Extract the [X, Y] coordinate from the center of the cell holding the provided text.  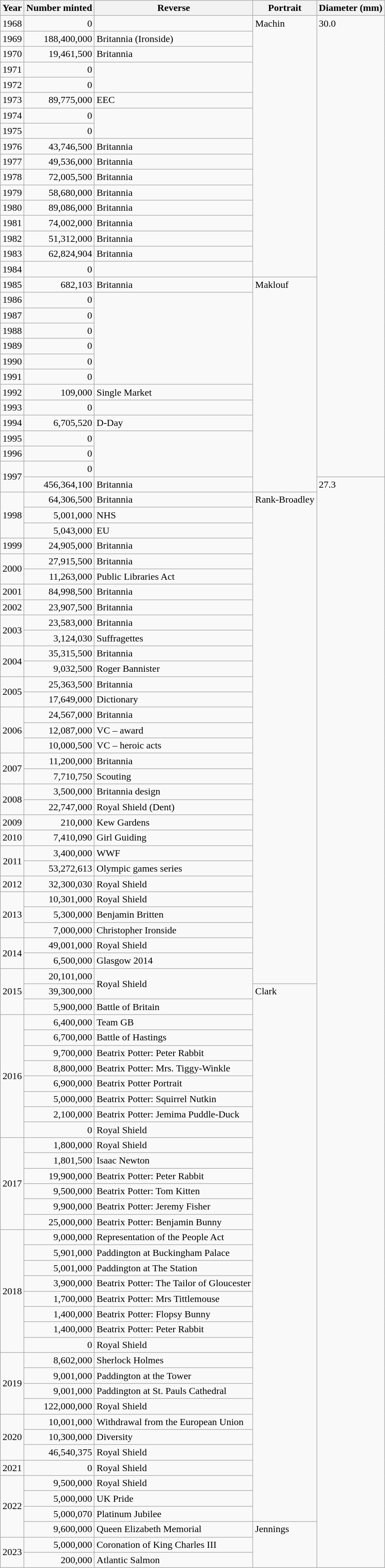
2009 [12, 822]
Paddington at The Station [174, 1268]
1990 [12, 361]
EEC [174, 100]
Beatrix Potter: Jemima Puddle-Duck [174, 1114]
9,600,000 [59, 1529]
2011 [12, 861]
51,312,000 [59, 239]
32,300,030 [59, 884]
Girl Guiding [174, 838]
2001 [12, 592]
2007 [12, 769]
Beatrix Potter: Squirrel Nutkin [174, 1099]
1996 [12, 454]
Team GB [174, 1022]
682,103 [59, 285]
19,900,000 [59, 1176]
1987 [12, 315]
6,705,520 [59, 423]
D-Day [174, 423]
1973 [12, 100]
210,000 [59, 822]
EU [174, 530]
2017 [12, 1183]
11,263,000 [59, 576]
1976 [12, 146]
1992 [12, 392]
2014 [12, 953]
24,567,000 [59, 715]
Clark [285, 1253]
62,824,904 [59, 254]
Coronation of King Charles III [174, 1545]
10,300,000 [59, 1437]
1969 [12, 39]
2022 [12, 1506]
Roger Bannister [174, 669]
7,710,750 [59, 776]
1,801,500 [59, 1160]
Year [12, 8]
1971 [12, 69]
200,000 [59, 1560]
Kew Gardens [174, 822]
Paddington at St. Pauls Cathedral [174, 1391]
VC – award [174, 730]
49,536,000 [59, 161]
Royal Shield (Dent) [174, 807]
Beatrix Potter: Jeremy Fisher [174, 1207]
2021 [12, 1468]
Queen Elizabeth Memorial [174, 1529]
2012 [12, 884]
1989 [12, 346]
27,915,500 [59, 561]
6,900,000 [59, 1084]
27.3 [351, 1022]
Beatrix Potter: Benjamin Bunny [174, 1222]
Beatrix Potter: Mrs. Tiggy-Winkle [174, 1068]
Battle of Britain [174, 1007]
1984 [12, 269]
2008 [12, 799]
17,649,000 [59, 700]
53,272,613 [59, 868]
3,400,000 [59, 853]
Number minted [59, 8]
2020 [12, 1437]
2019 [12, 1383]
74,002,000 [59, 223]
Atlantic Salmon [174, 1560]
2005 [12, 692]
1988 [12, 331]
1995 [12, 438]
1982 [12, 239]
Britannia design [174, 792]
64,306,500 [59, 500]
5,900,000 [59, 1007]
43,746,500 [59, 146]
Public Libraries Act [174, 576]
1974 [12, 115]
89,086,000 [59, 208]
Glasgow 2014 [174, 961]
1999 [12, 546]
7,000,000 [59, 930]
Platinum Jubilee [174, 1514]
1975 [12, 131]
35,315,500 [59, 653]
1994 [12, 423]
1968 [12, 23]
1993 [12, 407]
2003 [12, 630]
9,000,000 [59, 1237]
Dictionary [174, 700]
NHS [174, 515]
2016 [12, 1076]
122,000,000 [59, 1406]
Reverse [174, 8]
1981 [12, 223]
72,005,500 [59, 177]
Portrait [285, 8]
3,500,000 [59, 792]
1972 [12, 85]
6,400,000 [59, 1022]
2018 [12, 1291]
1998 [12, 515]
20,101,000 [59, 976]
1,800,000 [59, 1145]
11,200,000 [59, 761]
1983 [12, 254]
6,700,000 [59, 1038]
Rank-Broadley [285, 738]
Benjamin Britten [174, 914]
5,901,000 [59, 1253]
Scouting [174, 776]
46,540,375 [59, 1453]
2013 [12, 914]
Beatrix Potter Portrait [174, 1084]
1991 [12, 377]
VC – heroic acts [174, 746]
1977 [12, 161]
2000 [12, 569]
23,583,000 [59, 623]
49,001,000 [59, 945]
25,000,000 [59, 1222]
1997 [12, 477]
39,300,000 [59, 992]
12,087,000 [59, 730]
456,364,100 [59, 484]
23,907,500 [59, 607]
Christopher Ironside [174, 930]
89,775,000 [59, 100]
6,500,000 [59, 961]
5,043,000 [59, 530]
1985 [12, 285]
Beatrix Potter: The Tailor of Gloucester [174, 1283]
10,001,000 [59, 1421]
WWF [174, 853]
Diversity [174, 1437]
1978 [12, 177]
5,000,070 [59, 1514]
Representation of the People Act [174, 1237]
Jennings [285, 1545]
109,000 [59, 392]
1979 [12, 193]
Withdrawal from the European Union [174, 1421]
5,300,000 [59, 914]
24,905,000 [59, 546]
Single Market [174, 392]
19,461,500 [59, 54]
1980 [12, 208]
9,900,000 [59, 1207]
2,100,000 [59, 1114]
10,301,000 [59, 899]
9,032,500 [59, 669]
Machin [285, 146]
2006 [12, 730]
1986 [12, 300]
8,800,000 [59, 1068]
30.0 [351, 246]
188,400,000 [59, 39]
2015 [12, 992]
Paddington at the Tower [174, 1375]
Olympic games series [174, 868]
Diameter (mm) [351, 8]
58,680,000 [59, 193]
1970 [12, 54]
Isaac Newton [174, 1160]
UK Pride [174, 1499]
84,998,500 [59, 592]
25,363,500 [59, 684]
2010 [12, 838]
3,900,000 [59, 1283]
10,000,500 [59, 746]
1,700,000 [59, 1299]
Beatrix Potter: Mrs Tittlemouse [174, 1299]
Beatrix Potter: Flopsy Bunny [174, 1314]
22,747,000 [59, 807]
8,602,000 [59, 1360]
Paddington at Buckingham Palace [174, 1253]
Beatrix Potter: Tom Kitten [174, 1191]
Suffragettes [174, 638]
Sherlock Holmes [174, 1360]
2002 [12, 607]
Battle of Hastings [174, 1038]
9,700,000 [59, 1053]
Maklouf [285, 384]
7,410,090 [59, 838]
2004 [12, 661]
3,124,030 [59, 638]
Britannia (Ironside) [174, 39]
2023 [12, 1552]
